Pinpoint the cell where the given text exists, returning its [X, Y] midpoint coordinate. 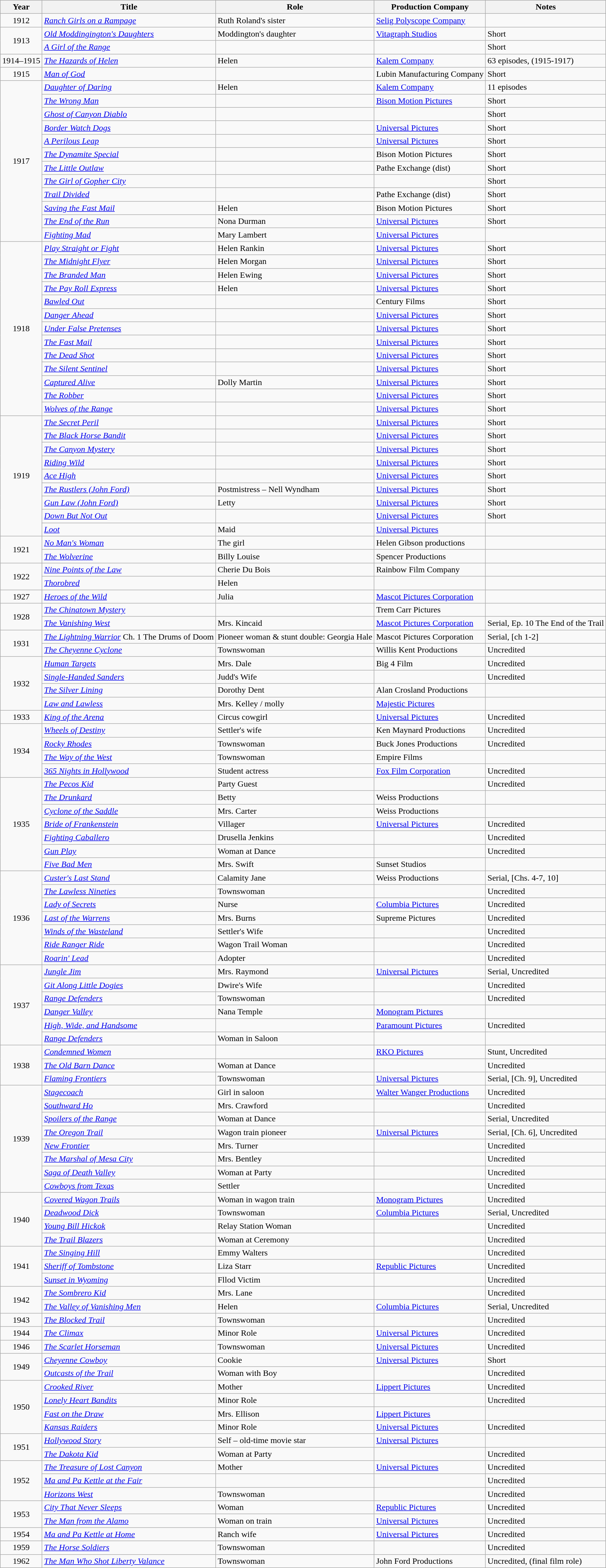
Fighting Caballero [129, 838]
1931 [21, 643]
The Man from the Alamo [129, 1521]
Dorothy Dent [295, 690]
The Singing Hill [129, 1253]
The Chinatown Mystery [129, 610]
Kansas Raiders [129, 1427]
Rainbow Film Company [430, 569]
Supreme Pictures [430, 918]
Nurse [295, 905]
Mrs. Carter [295, 811]
Mrs. Dale [295, 663]
The Canyon Mystery [129, 449]
Ruth Roland's sister [295, 20]
Calamity Jane [295, 878]
Ma and Pa Kettle at Home [129, 1534]
The Wrong Man [129, 101]
Paramount Pictures [430, 1025]
Five Bad Men [129, 864]
1935 [21, 824]
1937 [21, 1005]
Outcasts of the Trail [129, 1373]
The Secret Peril [129, 422]
Daughter of Daring [129, 87]
The Branded Man [129, 275]
Fighting Mad [129, 235]
Majestic Pictures [430, 704]
Fox Film Corporation [430, 770]
Mrs. Ellison [295, 1413]
Year [21, 7]
The Girl of Gopher City [129, 181]
Century Films [430, 302]
Ma and Pa Kettle at the Fair [129, 1481]
1939 [21, 1139]
Helen Rankin [295, 248]
Single-Handed Sanders [129, 677]
Mrs. Lane [295, 1293]
Stunt, Uncredited [546, 1052]
1915 [21, 74]
The Little Outlaw [129, 168]
Woman on train [295, 1521]
The Lightning Warrior Ch. 1 The Drums of Doom [129, 637]
Thorobred [129, 583]
Man of God [129, 74]
Trem Carr Pictures [430, 610]
Serial, Ep. 10 The End of the Trail [546, 623]
1934 [21, 750]
1912 [21, 20]
The Pecos Kid [129, 784]
Saga of Death Valley [129, 1172]
The Sombrero Kid [129, 1293]
Serial, [Chs. 4-7, 10] [546, 878]
Maid [295, 529]
1951 [21, 1447]
Pioneer woman & stunt double: Georgia Hale [295, 637]
1919 [21, 476]
Spencer Productions [430, 556]
Cyclone of the Saddle [129, 811]
The Drunkard [129, 797]
The Rustlers (John Ford) [129, 489]
1936 [21, 918]
Mrs. Kincaid [295, 623]
Serial, [Ch. 9], Uncredited [546, 1079]
Nona Durman [295, 221]
Julia [295, 597]
Fllod Victim [295, 1280]
Serial, [ch 1-2] [546, 637]
Woman in wagon train [295, 1199]
Spoilers of the Range [129, 1119]
1944 [21, 1333]
Settler's Wife [295, 931]
Settler [295, 1186]
Helen Morgan [295, 262]
The Robber [129, 396]
1921 [21, 549]
Dolly Martin [295, 382]
1922 [21, 576]
Southward Ho [129, 1106]
Wagon Trail Woman [295, 945]
Captured Alive [129, 382]
Girl in saloon [295, 1092]
1943 [21, 1320]
Mrs. Bentley [295, 1159]
A Perilous Leap [129, 141]
Serial, [Ch. 6], Uncredited [546, 1132]
Ghost of Canyon Diablo [129, 114]
1940 [21, 1219]
The End of the Run [129, 221]
The Dynamite Special [129, 154]
Lady of Secrets [129, 905]
Title [129, 7]
Villager [295, 824]
Mrs. Turner [295, 1146]
Woman at Ceremony [295, 1239]
The Valley of Vanishing Men [129, 1306]
Helen Gibson productions [430, 543]
1917 [21, 161]
Winds of the Wasteland [129, 931]
Sunset in Wyoming [129, 1280]
The Trail Blazers [129, 1239]
1933 [21, 717]
1959 [21, 1548]
Mrs. Kelley / molly [295, 704]
Drusella Jenkins [295, 838]
Last of the Warrens [129, 918]
Wagon train pioneer [295, 1132]
Border Watch Dogs [129, 127]
Old Moddingington's Daughters [129, 34]
The Climax [129, 1333]
Ken Maynard Productions [430, 730]
No Man's Woman [129, 543]
The Man Who Shot Liberty Valance [129, 1561]
Woman with Boy [295, 1373]
The girl [295, 543]
Gun Law (John Ford) [129, 503]
Circus cowgirl [295, 717]
The Fast Mail [129, 342]
Stagecoach [129, 1092]
Cheyenne Cowboy [129, 1360]
Ranch Girls on a Rampage [129, 20]
Lubin Manufacturing Company [430, 74]
The Hazards of Helen [129, 61]
1954 [21, 1534]
Law and Lawless [129, 704]
1928 [21, 617]
New Frontier [129, 1146]
1949 [21, 1367]
Down But Not Out [129, 516]
King of the Arena [129, 717]
Mrs. Raymond [295, 971]
Bride of Frankenstein [129, 824]
Play Straight or Fight [129, 248]
1953 [21, 1514]
The Dakota Kid [129, 1454]
365 Nights in Hollywood [129, 770]
Ride Ranger Ride [129, 945]
Fast on the Draw [129, 1413]
Big 4 Film [430, 663]
Bawled Out [129, 302]
Selig Polyscope Company [430, 20]
Cowboys from Texas [129, 1186]
The Dead Shot [129, 355]
1946 [21, 1347]
The Lawless Nineties [129, 891]
RKO Pictures [430, 1052]
Young Bill Hickok [129, 1226]
1950 [21, 1407]
Riding Wild [129, 462]
Saving the Fast Mail [129, 208]
Cherie Du Bois [295, 569]
The Wolverine [129, 556]
The Scarlet Horseman [129, 1347]
Wolves of the Range [129, 409]
Role [295, 7]
Postmistress – Nell Wyndham [295, 489]
Rocky Rhodes [129, 744]
11 episodes [546, 87]
Gun Play [129, 851]
Condemned Women [129, 1052]
Judd's Wife [295, 677]
The Way of the West [129, 757]
Emmy Walters [295, 1253]
Student actress [295, 770]
Roarin' Lead [129, 958]
The Oregon Trail [129, 1132]
Lonely Heart Bandits [129, 1400]
1952 [21, 1481]
Heroes of the Wild [129, 597]
Liza Starr [295, 1266]
Hollywood Story [129, 1440]
Empire Films [430, 757]
Woman in Saloon [295, 1039]
Trail Divided [129, 195]
Crooked River [129, 1387]
Woman [295, 1507]
Notes [546, 7]
The Treasure of Lost Canyon [129, 1467]
Under False Pretenses [129, 328]
Git Along Little Dogies [129, 985]
Production Company [430, 7]
Betty [295, 797]
Jungle Jim [129, 971]
Mrs. Swift [295, 864]
The Midnight Flyer [129, 262]
John Ford Productions [430, 1561]
The Marshal of Mesa City [129, 1159]
The Old Barn Dance [129, 1065]
Danger Valley [129, 1012]
The Black Horse Bandit [129, 436]
Human Targets [129, 663]
Covered Wagon Trails [129, 1199]
Settler's wife [295, 730]
1942 [21, 1300]
High, Wide, and Handsome [129, 1025]
Ace High [129, 476]
Mary Lambert [295, 235]
1941 [21, 1266]
Flaming Frontiers [129, 1079]
Mrs. Burns [295, 918]
City That Never Sleeps [129, 1507]
Self – old-time movie star [295, 1440]
The Vanishing West [129, 623]
Helen Ewing [295, 275]
Nana Temple [295, 1012]
1932 [21, 684]
Dwire's Wife [295, 985]
Uncredited, (final film role) [546, 1561]
The Pay Roll Express [129, 288]
Letty [295, 503]
Nine Points of the Law [129, 569]
A Girl of the Range [129, 47]
Mrs. Crawford [295, 1106]
Ranch wife [295, 1534]
Loot [129, 529]
Custer's Last Stand [129, 878]
Deadwood Dick [129, 1213]
The Cheyenne Cyclone [129, 650]
The Silver Lining [129, 690]
Buck Jones Productions [430, 744]
Sheriff of Tombstone [129, 1266]
Adopter [295, 958]
Danger Ahead [129, 315]
63 episodes, (1915-1917) [546, 61]
Horizons West [129, 1494]
Party Guest [295, 784]
1962 [21, 1561]
Moddington's daughter [295, 34]
The Horse Soldiers [129, 1548]
Walter Wanger Productions [430, 1092]
1927 [21, 597]
1913 [21, 40]
Alan Crosland Productions [430, 690]
Vitagraph Studios [430, 34]
The Silent Sentinel [129, 369]
1914–1915 [21, 61]
Wheels of Destiny [129, 730]
The Blocked Trail [129, 1320]
1938 [21, 1065]
Sunset Studios [430, 864]
Cookie [295, 1360]
Willis Kent Productions [430, 650]
Billy Louise [295, 556]
Relay Station Woman [295, 1226]
1918 [21, 329]
